Return the [x, y] coordinate for the center point of the cell that contains the specified text.  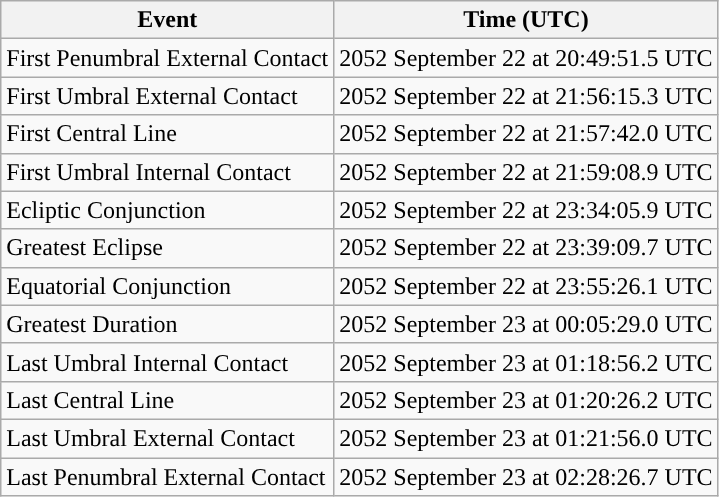
Greatest Eclipse [168, 248]
2052 September 22 at 20:49:51.5 UTC [526, 58]
Last Umbral Internal Contact [168, 362]
Equatorial Conjunction [168, 286]
2052 September 22 at 21:59:08.9 UTC [526, 172]
2052 September 23 at 01:21:56.0 UTC [526, 438]
First Central Line [168, 134]
2052 September 22 at 23:34:05.9 UTC [526, 210]
Time (UTC) [526, 20]
2052 September 23 at 01:18:56.2 UTC [526, 362]
First Umbral External Contact [168, 96]
Event [168, 20]
2052 September 22 at 23:55:26.1 UTC [526, 286]
Last Penumbral External Contact [168, 477]
2052 September 23 at 02:28:26.7 UTC [526, 477]
First Umbral Internal Contact [168, 172]
2052 September 22 at 23:39:09.7 UTC [526, 248]
First Penumbral External Contact [168, 58]
Greatest Duration [168, 324]
Ecliptic Conjunction [168, 210]
2052 September 23 at 00:05:29.0 UTC [526, 324]
2052 September 22 at 21:56:15.3 UTC [526, 96]
2052 September 22 at 21:57:42.0 UTC [526, 134]
Last Umbral External Contact [168, 438]
2052 September 23 at 01:20:26.2 UTC [526, 400]
Last Central Line [168, 400]
